Return the (x, y) coordinate for the center point of the cell that contains the specified text.  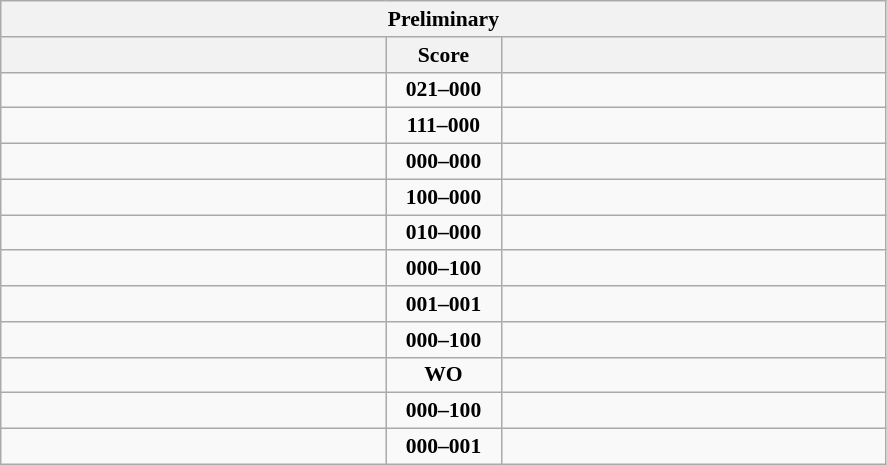
111–000 (444, 126)
Preliminary (444, 19)
100–000 (444, 197)
000–001 (444, 447)
000–000 (444, 162)
001–001 (444, 304)
WO (444, 375)
021–000 (444, 90)
010–000 (444, 233)
Score (444, 55)
